Capture the cell that displays the provided text and extract its (X, Y) central coordinate. 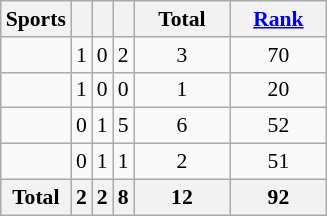
3 (182, 55)
6 (182, 126)
70 (278, 55)
8 (124, 197)
Sports (36, 19)
20 (278, 90)
92 (278, 197)
5 (124, 126)
52 (278, 126)
51 (278, 162)
Rank (278, 19)
12 (182, 197)
